Detect which cell encompasses the target text, then output its [X, Y] center coordinate. 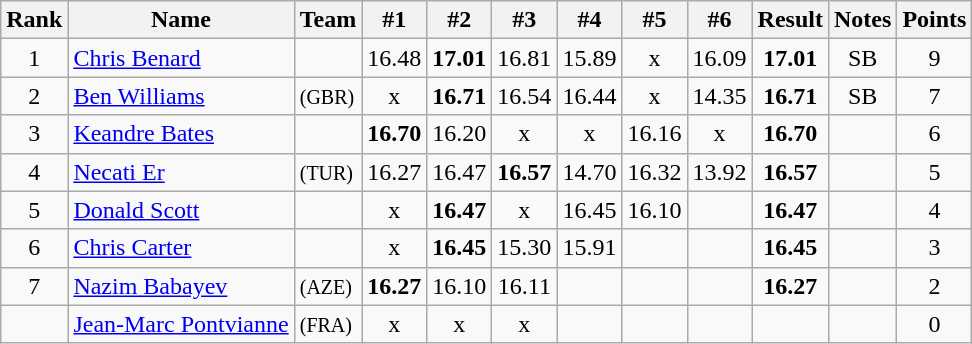
Keandre Bates [181, 134]
Result [790, 20]
#3 [524, 20]
Necati Er [181, 172]
15.89 [590, 58]
Name [181, 20]
16.48 [394, 58]
(FRA) [328, 324]
#1 [394, 20]
16.09 [720, 58]
16.81 [524, 58]
9 [934, 58]
Jean-Marc Pontvianne [181, 324]
1 [34, 58]
15.30 [524, 248]
16.20 [460, 134]
Team [328, 20]
#6 [720, 20]
Nazim Babayev [181, 286]
#2 [460, 20]
(AZE) [328, 286]
Points [934, 20]
#5 [654, 20]
Notes [862, 20]
Chris Benard [181, 58]
16.11 [524, 286]
13.92 [720, 172]
#4 [590, 20]
16.44 [590, 96]
Chris Carter [181, 248]
0 [934, 324]
(GBR) [328, 96]
Ben Williams [181, 96]
16.54 [524, 96]
15.91 [590, 248]
Donald Scott [181, 210]
Rank [34, 20]
14.70 [590, 172]
(TUR) [328, 172]
16.32 [654, 172]
16.16 [654, 134]
14.35 [720, 96]
